From the cell containing the given text, extract its center point as [X, Y] coordinate. 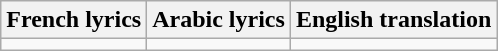
French lyrics [74, 20]
Arabic lyrics [219, 20]
English translation [393, 20]
